Provide the (x, y) coordinate of the cell's center where the given text is located.  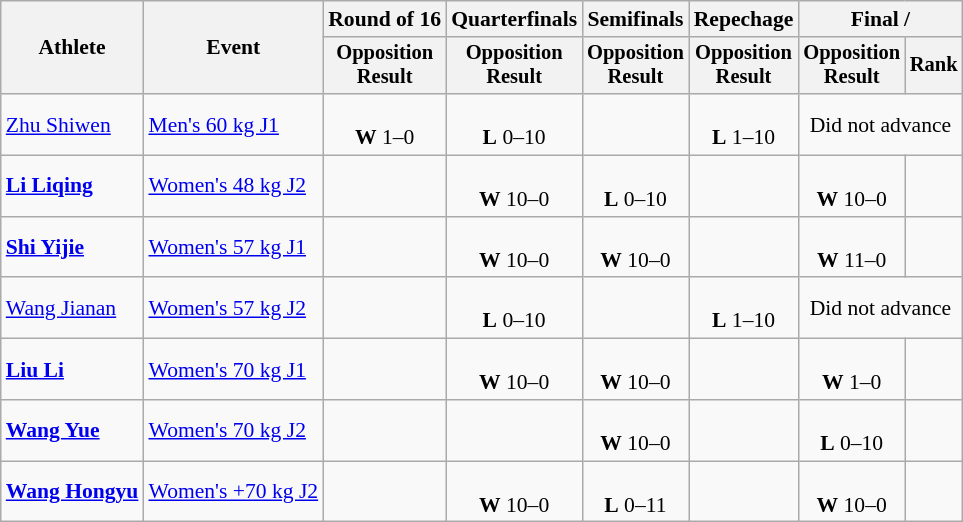
Round of 16 (384, 19)
Women's 57 kg J1 (233, 248)
Wang Hongyu (72, 492)
Shi Yijie (72, 248)
Women's 70 kg J1 (233, 370)
Women's +70 kg J2 (233, 492)
L 0–11 (636, 492)
Final / (880, 19)
Zhu Shiwen (72, 124)
Wang Jianan (72, 308)
Women's 70 kg J2 (233, 430)
Women's 48 kg J2 (233, 186)
Semifinals (636, 19)
W 11–0 (852, 248)
Athlete (72, 48)
Women's 57 kg J2 (233, 308)
Repechage (744, 19)
Quarterfinals (514, 19)
Men's 60 kg J1 (233, 124)
Rank (934, 66)
Liu Li (72, 370)
Li Liqing (72, 186)
Wang Yue (72, 430)
Event (233, 48)
